Pinpoint the cell where the given text exists, returning its (x, y) midpoint coordinate. 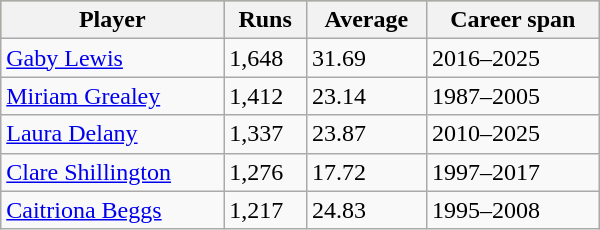
17.72 (366, 172)
Average (366, 20)
Miriam Grealey (112, 96)
1995–2008 (512, 210)
2010–2025 (512, 134)
Clare Shillington (112, 172)
24.83 (366, 210)
1,412 (266, 96)
Laura Delany (112, 134)
1,217 (266, 210)
Runs (266, 20)
23.14 (366, 96)
2016–2025 (512, 58)
1,648 (266, 58)
1987–2005 (512, 96)
Gaby Lewis (112, 58)
Player (112, 20)
Career span (512, 20)
1,276 (266, 172)
31.69 (366, 58)
1,337 (266, 134)
1997–2017 (512, 172)
Caitriona Beggs (112, 210)
23.87 (366, 134)
